Provide the (X, Y) coordinate of the cell's center where the given text is located.  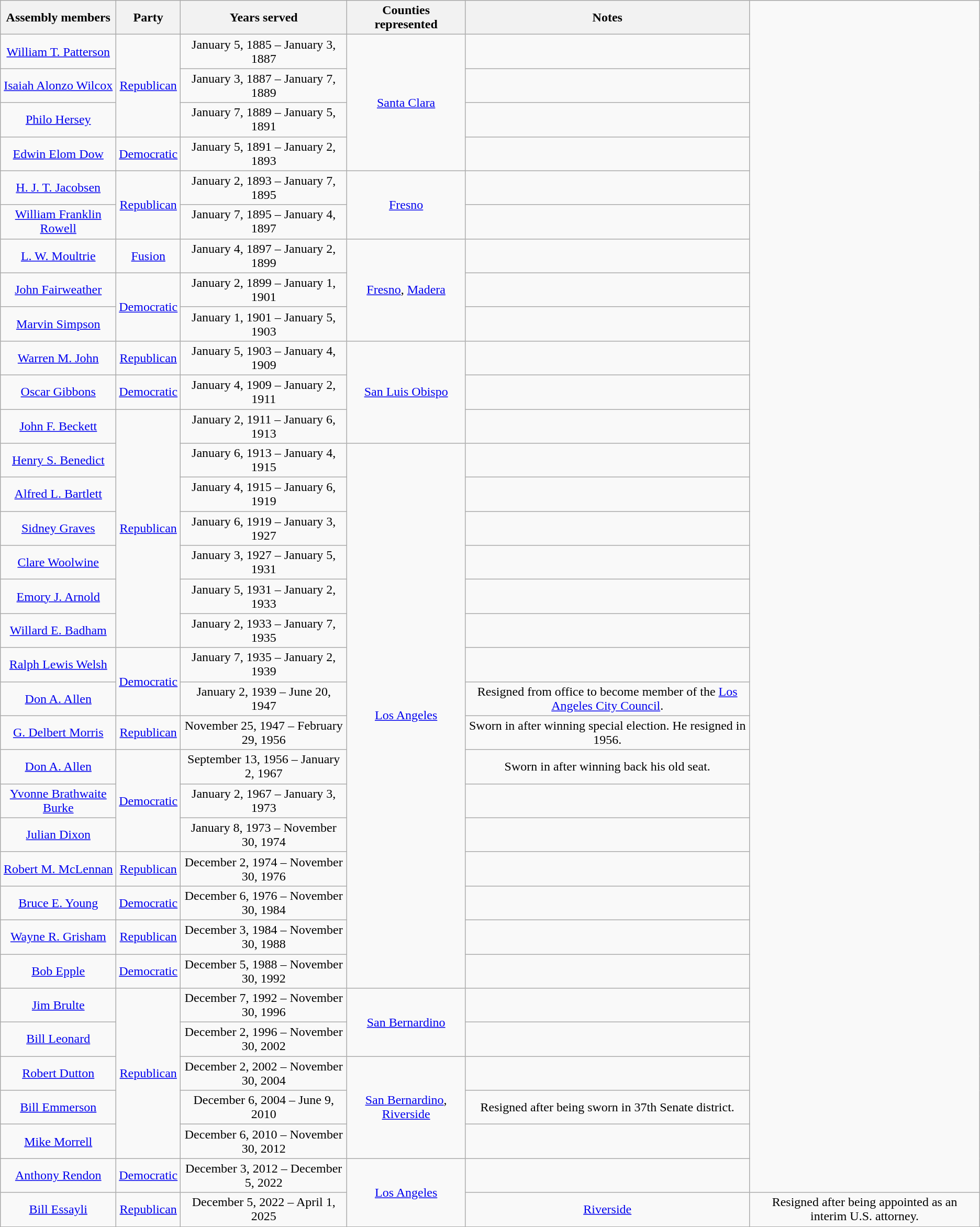
John F. Beckett (59, 426)
January 7, 1895 – January 4, 1897 (264, 222)
January 3, 1927 – January 5, 1931 (264, 562)
Bruce E. Young (59, 902)
Emory J. Arnold (59, 597)
Philo Hersey (59, 119)
Marvin Simpson (59, 324)
January 6, 1913 – January 4, 1915 (264, 461)
Warren M. John (59, 358)
San Bernardino (406, 1022)
Counties represented (406, 18)
Oscar Gibbons (59, 392)
San Bernardino, Riverside (406, 1108)
Party (149, 18)
Fresno (406, 205)
Mike Morrell (59, 1141)
November 25, 1947 – February 29, 1956 (264, 733)
January 8, 1973 – November 30, 1974 (264, 834)
Riverside (607, 1209)
January 5, 1931 – January 2, 1933 (264, 597)
January 2, 1939 – June 20, 1947 (264, 698)
Yvonne Brathwaite Burke (59, 801)
Anthony Rendon (59, 1176)
December 6, 2004 – June 9, 2010 (264, 1108)
Notes (607, 18)
John Fairweather (59, 290)
December 3, 2012 – December 5, 2022 (264, 1176)
Jim Brulte (59, 1005)
January 2, 1933 – January 7, 1935 (264, 630)
January 4, 1909 – January 2, 1911 (264, 392)
Alfred L. Bartlett (59, 494)
Edwin Elom Dow (59, 154)
H. J. T. Jacobsen (59, 187)
Fusion (149, 255)
December 6, 2010 – November 30, 2012 (264, 1141)
Assembly members (59, 18)
William T. Patterson (59, 51)
January 1, 1901 – January 5, 1903 (264, 324)
Ralph Lewis Welsh (59, 665)
Santa Clara (406, 103)
Robert M. McLennan (59, 869)
December 7, 1992 – November 30, 1996 (264, 1005)
January 2, 1893 – January 7, 1895 (264, 187)
Sworn in after winning special election. He resigned in 1956. (607, 733)
Bob Epple (59, 971)
Willard E. Badham (59, 630)
January 2, 1967 – January 3, 1973 (264, 801)
L. W. Moultrie (59, 255)
Henry S. Benedict (59, 461)
Bill Leonard (59, 1040)
January 5, 1903 – January 4, 1909 (264, 358)
Bill Essayli (59, 1209)
Resigned after being appointed as an interim U.S. attorney. (865, 1209)
G. Delbert Morris (59, 733)
January 7, 1889 – January 5, 1891 (264, 119)
Fresno, Madera (406, 290)
Julian Dixon (59, 834)
Sidney Graves (59, 529)
Robert Dutton (59, 1073)
December 5, 1988 – November 30, 1992 (264, 971)
December 5, 2022 – April 1, 2025 (264, 1209)
January 6, 1919 – January 3, 1927 (264, 529)
January 5, 1891 – January 2, 1893 (264, 154)
January 2, 1911 – January 6, 1913 (264, 426)
Wayne R. Grisham (59, 937)
January 3, 1887 – January 7, 1889 (264, 86)
January 2, 1899 – January 1, 1901 (264, 290)
December 6, 1976 – November 30, 1984 (264, 902)
Clare Woolwine (59, 562)
January 7, 1935 – January 2, 1939 (264, 665)
December 2, 1974 – November 30, 1976 (264, 869)
Resigned from office to become member of the Los Angeles City Council. (607, 698)
January 4, 1897 – January 2, 1899 (264, 255)
Bill Emmerson (59, 1108)
September 13, 1956 – January 2, 1967 (264, 766)
December 2, 2002 – November 30, 2004 (264, 1073)
San Luis Obispo (406, 392)
Years served (264, 18)
Sworn in after winning back his old seat. (607, 766)
Isaiah Alonzo Wilcox (59, 86)
December 3, 1984 – November 30, 1988 (264, 937)
January 4, 1915 – January 6, 1919 (264, 494)
December 2, 1996 – November 30, 2002 (264, 1040)
William Franklin Rowell (59, 222)
Resigned after being sworn in 37th Senate district. (607, 1108)
January 5, 1885 – January 3, 1887 (264, 51)
